Pinpoint the cell where the given text exists, returning its (X, Y) midpoint coordinate. 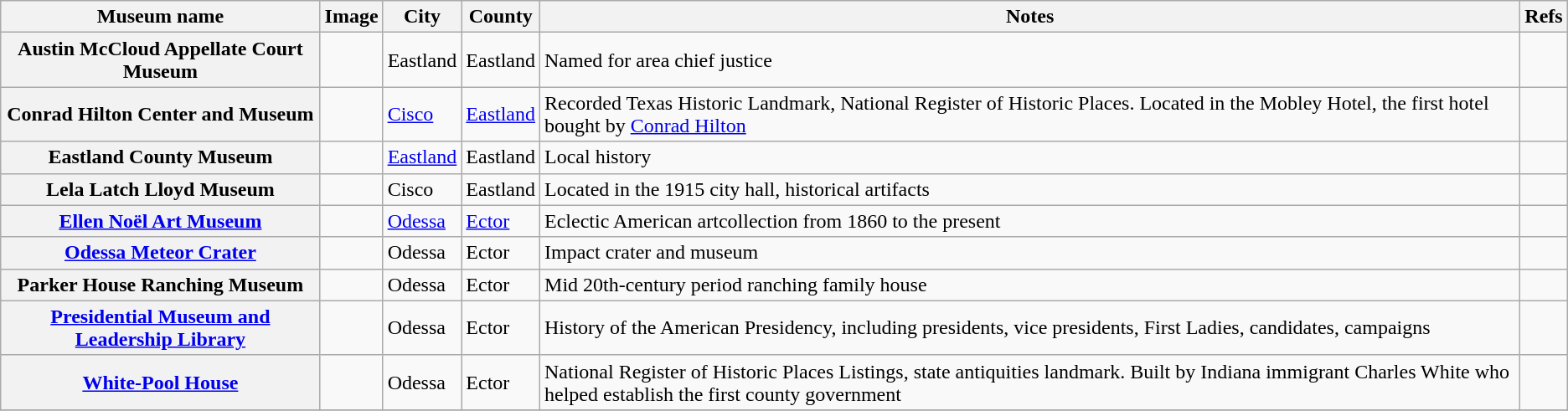
Presidential Museum and Leadership Library (161, 328)
Local history (1030, 157)
Located in the 1915 city hall, historical artifacts (1030, 189)
Impact crater and museum (1030, 253)
Eastland County Museum (161, 157)
Austin McCloud Appellate Court Museum (161, 60)
City (422, 17)
Refs (1544, 17)
Recorded Texas Historic Landmark, National Register of Historic Places. Located in the Mobley Hotel, the first hotel bought by Conrad Hilton (1030, 114)
Image (352, 17)
Eclectic American artcollection from 1860 to the present (1030, 221)
Named for area chief justice (1030, 60)
Lela Latch Lloyd Museum (161, 189)
Conrad Hilton Center and Museum (161, 114)
County (501, 17)
Odessa Meteor Crater (161, 253)
History of the American Presidency, including presidents, vice presidents, First Ladies, candidates, campaigns (1030, 328)
White-Pool House (161, 382)
Museum name (161, 17)
Mid 20th-century period ranching family house (1030, 285)
Parker House Ranching Museum (161, 285)
Ellen Noël Art Museum (161, 221)
Notes (1030, 17)
